Return (X, Y) of the center of cell containing provided text 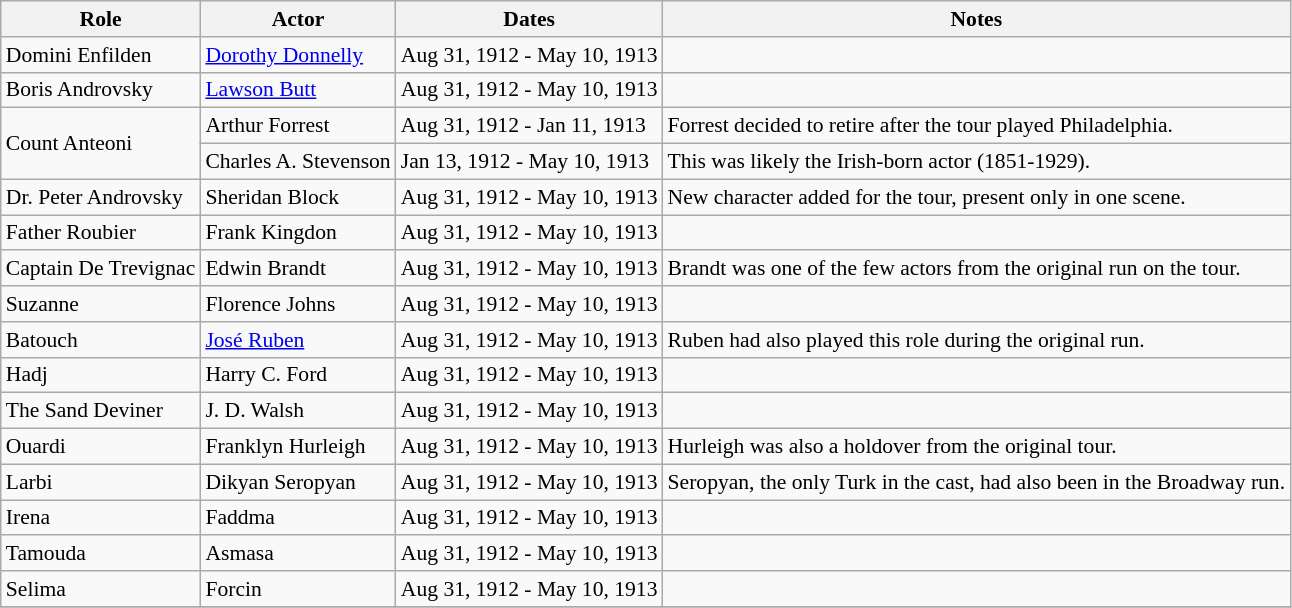
Faddma (298, 518)
Forcin (298, 589)
Seropyan, the only Turk in the cast, had also been in the Broadway run. (977, 482)
Count Anteoni (101, 144)
Dr. Peter Androvsky (101, 197)
Edwin Brandt (298, 269)
Arthur Forrest (298, 126)
Dates (530, 19)
Brandt was one of the few actors from the original run on the tour. (977, 269)
Larbi (101, 482)
Notes (977, 19)
Hurleigh was also a holdover from the original tour. (977, 447)
The Sand Deviner (101, 411)
New character added for the tour, present only in one scene. (977, 197)
Asmasa (298, 554)
Florence Johns (298, 304)
Lawson Butt (298, 90)
Captain De Trevignac (101, 269)
Actor (298, 19)
Ouardi (101, 447)
Charles A. Stevenson (298, 162)
Dikyan Seropyan (298, 482)
Suzanne (101, 304)
Aug 31, 1912 - Jan 11, 1913 (530, 126)
Franklyn Hurleigh (298, 447)
Jan 13, 1912 - May 10, 1913 (530, 162)
Irena (101, 518)
Tamouda (101, 554)
Harry C. Ford (298, 375)
Forrest decided to retire after the tour played Philadelphia. (977, 126)
Boris Androvsky (101, 90)
J. D. Walsh (298, 411)
Dorothy Donnelly (298, 55)
Batouch (101, 340)
Domini Enfilden (101, 55)
Role (101, 19)
Ruben had also played this role during the original run. (977, 340)
This was likely the Irish-born actor (1851-1929). (977, 162)
Selima (101, 589)
Frank Kingdon (298, 233)
Hadj (101, 375)
José Ruben (298, 340)
Sheridan Block (298, 197)
Father Roubier (101, 233)
